For the text-containing cell, return its midpoint in [x, y] coordinate format. 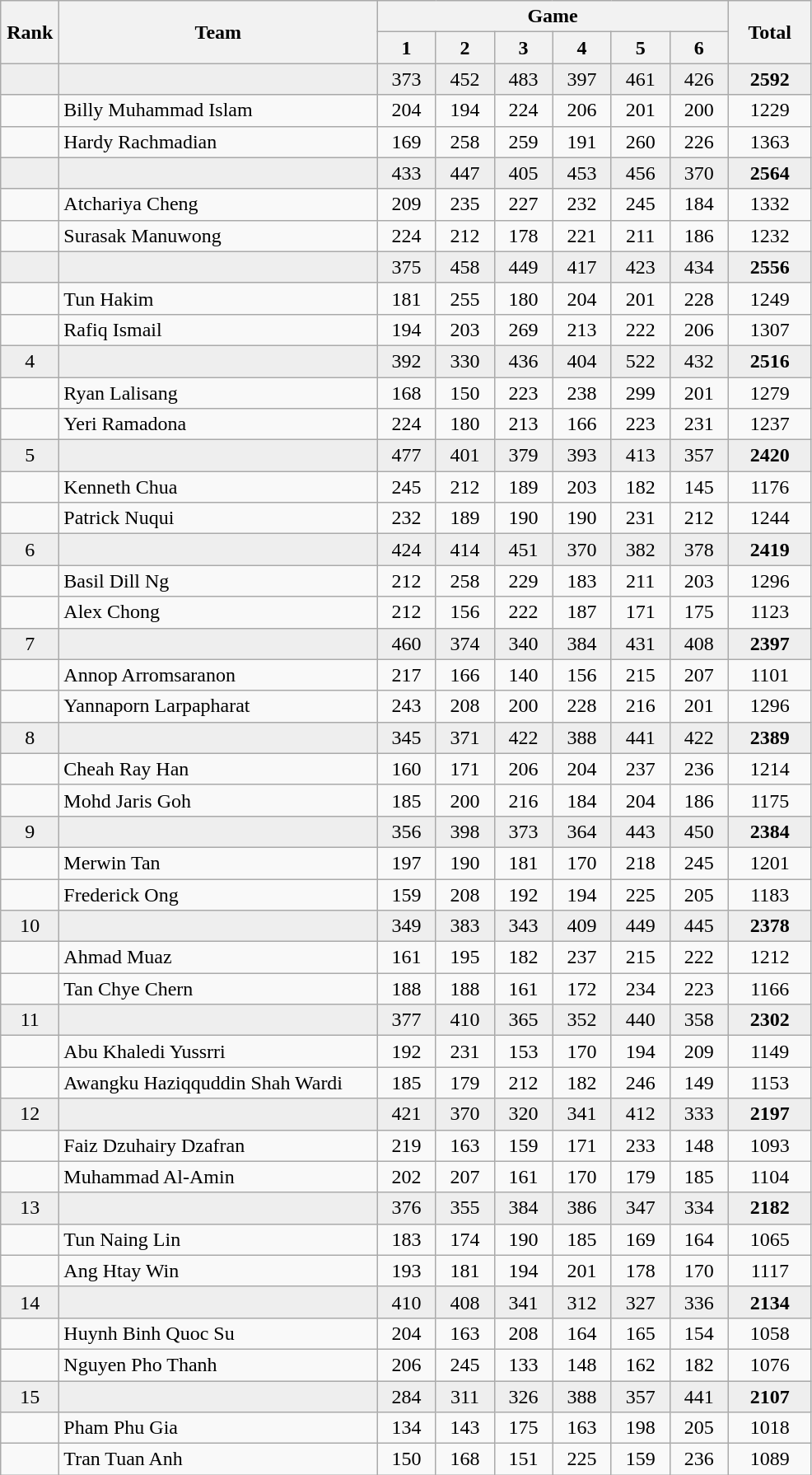
336 [698, 1302]
445 [698, 926]
1237 [769, 424]
Ang Htay Win [218, 1271]
2197 [769, 1114]
393 [581, 456]
238 [581, 393]
1123 [769, 612]
143 [464, 1428]
345 [407, 737]
172 [581, 989]
2378 [769, 926]
458 [464, 267]
Annop Arromsaranon [218, 675]
412 [641, 1114]
Alex Chong [218, 612]
414 [464, 550]
378 [698, 550]
3 [524, 48]
Yannaporn Larpapharat [218, 706]
426 [698, 79]
377 [407, 1020]
2107 [769, 1397]
1104 [769, 1177]
330 [464, 361]
7 [30, 644]
12 [30, 1114]
452 [464, 79]
219 [407, 1145]
246 [641, 1083]
460 [407, 644]
404 [581, 361]
343 [524, 926]
1101 [769, 675]
456 [641, 173]
2419 [769, 550]
234 [641, 989]
Awangku Haziqquddin Shah Wardi [218, 1083]
1117 [769, 1271]
Tun Naing Lin [218, 1239]
217 [407, 675]
461 [641, 79]
433 [407, 173]
477 [407, 456]
14 [30, 1302]
483 [524, 79]
1153 [769, 1083]
434 [698, 267]
191 [581, 142]
Huynh Binh Quoc Su [218, 1333]
154 [698, 1333]
226 [698, 142]
Abu Khaledi Yussrri [218, 1051]
2 [464, 48]
2182 [769, 1208]
334 [698, 1208]
Mohd Jaris Goh [218, 800]
1363 [769, 142]
405 [524, 173]
Yeri Ramadona [218, 424]
Tran Tuan Anh [218, 1459]
311 [464, 1397]
1175 [769, 800]
227 [524, 204]
134 [407, 1428]
2389 [769, 737]
Cheah Ray Han [218, 769]
Ryan Lalisang [218, 393]
450 [698, 831]
198 [641, 1428]
1332 [769, 204]
423 [641, 267]
Rafiq Ismail [218, 330]
356 [407, 831]
1149 [769, 1051]
1307 [769, 330]
160 [407, 769]
229 [524, 581]
221 [581, 236]
1065 [769, 1239]
Ahmad Muaz [218, 958]
451 [524, 550]
347 [641, 1208]
376 [407, 1208]
284 [407, 1397]
379 [524, 456]
1058 [769, 1333]
1176 [769, 487]
8 [30, 737]
Tun Hakim [218, 298]
Hardy Rachmadian [218, 142]
1166 [769, 989]
392 [407, 361]
149 [698, 1083]
349 [407, 926]
386 [581, 1208]
13 [30, 1208]
243 [407, 706]
398 [464, 831]
447 [464, 173]
352 [581, 1020]
312 [581, 1302]
320 [524, 1114]
195 [464, 958]
401 [464, 456]
153 [524, 1051]
2134 [769, 1302]
2564 [769, 173]
Total [769, 32]
1232 [769, 236]
374 [464, 644]
1 [407, 48]
417 [581, 267]
233 [641, 1145]
151 [524, 1459]
202 [407, 1177]
9 [30, 831]
432 [698, 361]
2516 [769, 361]
2397 [769, 644]
299 [641, 393]
358 [698, 1020]
Kenneth Chua [218, 487]
140 [524, 675]
409 [581, 926]
Surasak Manuwong [218, 236]
1093 [769, 1145]
2592 [769, 79]
2420 [769, 456]
260 [641, 142]
1183 [769, 894]
1018 [769, 1428]
421 [407, 1114]
327 [641, 1302]
424 [407, 550]
Rank [30, 32]
1214 [769, 769]
340 [524, 644]
Basil Dill Ng [218, 581]
197 [407, 863]
162 [641, 1365]
397 [581, 79]
174 [464, 1239]
259 [524, 142]
Patrick Nuqui [218, 518]
Muhammad Al-Amin [218, 1177]
333 [698, 1114]
365 [524, 1020]
413 [641, 456]
1249 [769, 298]
Frederick Ong [218, 894]
440 [641, 1020]
Pham Phu Gia [218, 1428]
11 [30, 1020]
2384 [769, 831]
1279 [769, 393]
1076 [769, 1365]
193 [407, 1271]
375 [407, 267]
1201 [769, 863]
364 [581, 831]
235 [464, 204]
371 [464, 737]
Tan Chye Chern [218, 989]
Game [553, 16]
255 [464, 298]
187 [581, 612]
Faiz Dzuhairy Dzafran [218, 1145]
453 [581, 173]
Nguyen Pho Thanh [218, 1365]
1089 [769, 1459]
145 [698, 487]
431 [641, 644]
Team [218, 32]
1229 [769, 110]
436 [524, 361]
326 [524, 1397]
522 [641, 361]
355 [464, 1208]
269 [524, 330]
10 [30, 926]
443 [641, 831]
133 [524, 1365]
Billy Muhammad Islam [218, 110]
1244 [769, 518]
382 [641, 550]
165 [641, 1333]
218 [641, 863]
Atchariya Cheng [218, 204]
Merwin Tan [218, 863]
1212 [769, 958]
15 [30, 1397]
2556 [769, 267]
2302 [769, 1020]
383 [464, 926]
